Find where the given text appears and provide that cell's center as (X, Y) coordinate. 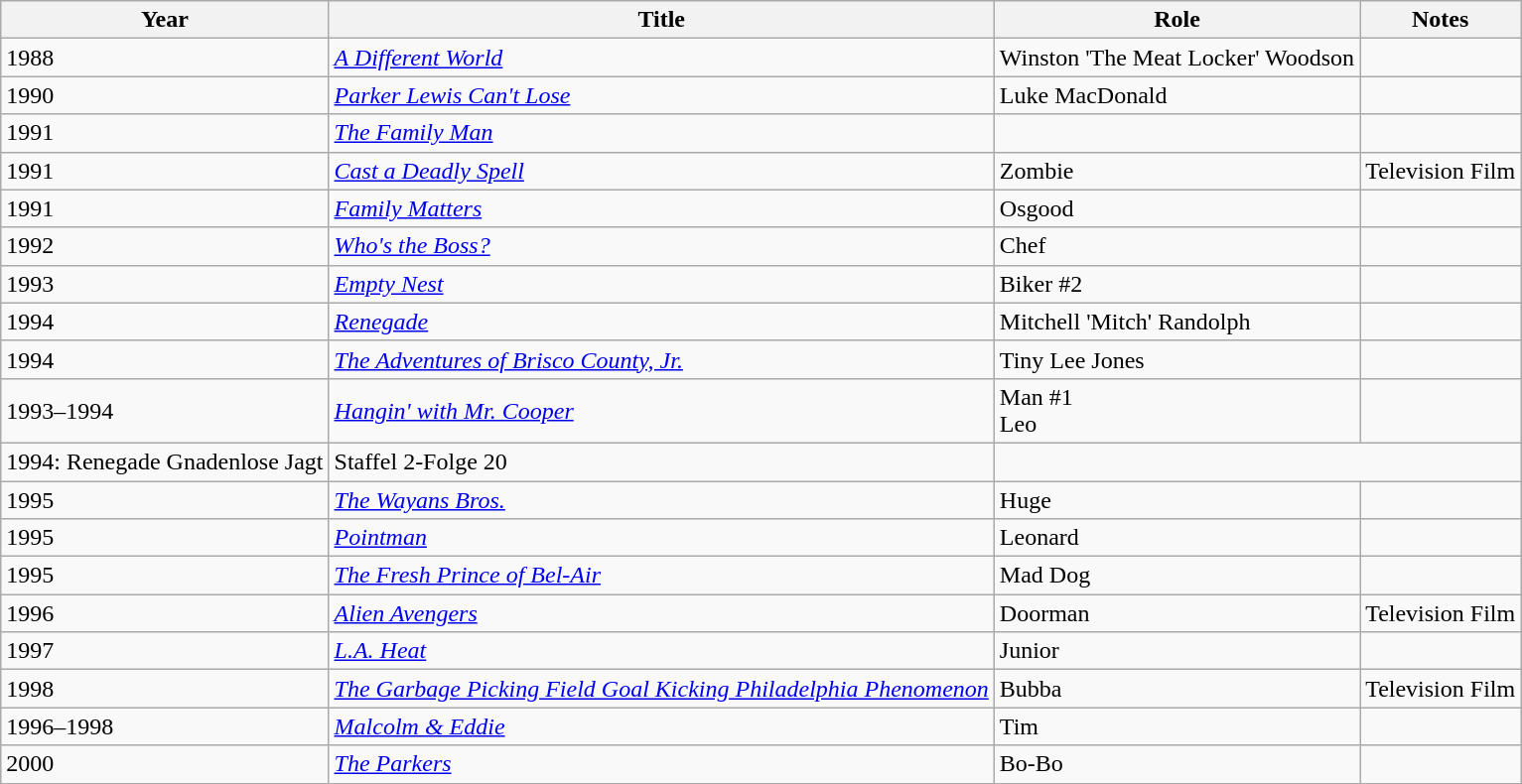
The Wayans Bros. (661, 499)
Zombie (1176, 171)
Leonard (1176, 538)
Junior (1176, 651)
Role (1176, 20)
Parker Lewis Can't Lose (661, 95)
1988 (165, 58)
2000 (165, 764)
Tim (1176, 726)
1993–1994 (165, 411)
1996 (165, 613)
Renegade (661, 322)
Huge (1176, 499)
The Fresh Prince of Bel-Air (661, 576)
1997 (165, 651)
Cast a Deadly Spell (661, 171)
Osgood (1176, 208)
Winston 'The Meat Locker' Woodson (1176, 58)
Bo-Bo (1176, 764)
The Parkers (661, 764)
L.A. Heat (661, 651)
Biker #2 (1176, 284)
Family Matters (661, 208)
Title (661, 20)
Hangin' with Mr. Cooper (661, 411)
Alien Avengers (661, 613)
A Different World (661, 58)
The Garbage Picking Field Goal Kicking Philadelphia Phenomenon (661, 689)
Malcolm & Eddie (661, 726)
Man #1Leo (1176, 411)
Notes (1441, 20)
1998 (165, 689)
1992 (165, 246)
1993 (165, 284)
Who's the Boss? (661, 246)
The Family Man (661, 133)
Doorman (1176, 613)
Pointman (661, 538)
Staffel 2-Folge 20 (661, 461)
1994: Renegade Gnadenlose Jagt (165, 461)
Chef (1176, 246)
The Adventures of Brisco County, Jr. (661, 359)
Year (165, 20)
1990 (165, 95)
Tiny Lee Jones (1176, 359)
Mad Dog (1176, 576)
Bubba (1176, 689)
Mitchell 'Mitch' Randolph (1176, 322)
Luke MacDonald (1176, 95)
1996–1998 (165, 726)
Empty Nest (661, 284)
